Return (X, Y) of the center of cell containing provided text 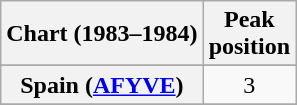
Peakposition (249, 34)
Chart (1983–1984) (102, 34)
3 (249, 85)
Spain (AFYVE) (102, 85)
